Extract the (x, y) coordinate from the center of the cell holding the provided text.  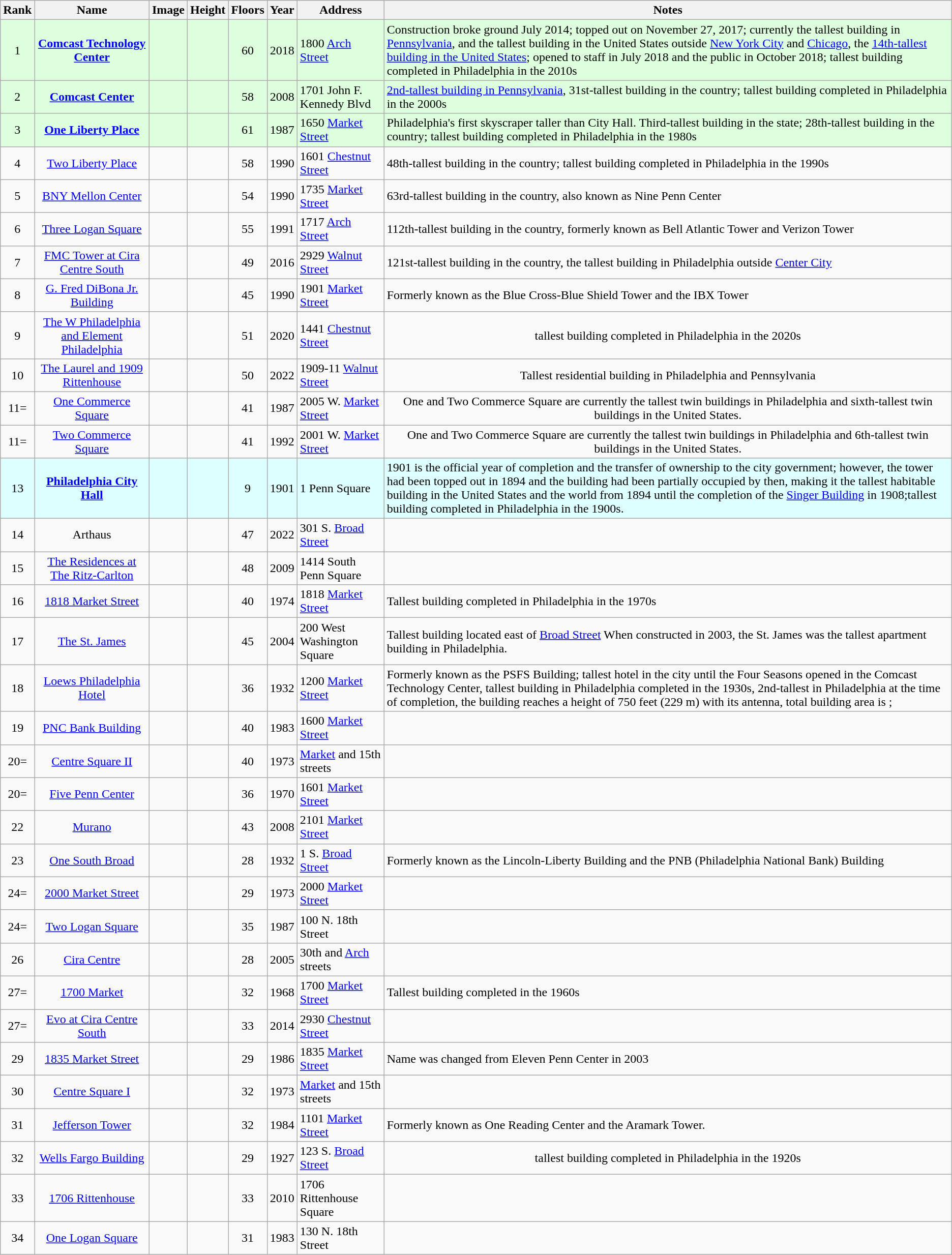
4 (17, 163)
1 (17, 50)
Two Commerce Square (92, 441)
112th-tallest building in the country, formerly known as Bell Atlantic Tower and Verizon Tower (668, 229)
6 (17, 229)
Comcast Center (92, 97)
One Liberty Place (92, 130)
13 (17, 488)
23 (17, 860)
1800 Arch Street (341, 50)
1 Penn Square (341, 488)
301 S. Broad Street (341, 535)
1986 (282, 1059)
1706 Rittenhouse (92, 1198)
Murano (92, 827)
2009 (282, 569)
1700 Market Street (341, 993)
1441 Chestnut Street (341, 335)
2930 Chestnut Street (341, 1025)
2016 (282, 262)
Tallest building completed in Philadelphia in the 1970s (668, 601)
63rd-tallest building in the country, also known as Nine Penn Center (668, 196)
1984 (282, 1125)
Formerly known as One Reading Center and the Aramark Tower. (668, 1125)
Height (207, 10)
15 (17, 569)
2014 (282, 1025)
48th-tallest building in the country; tallest building completed in Philadelphia in the 1990s (668, 163)
50 (248, 375)
Centre Square II (92, 761)
1650 Market Street (341, 130)
Tallest building located east of Broad Street When constructed in 2003, the St. James was the tallest apartment building in Philadelphia. (668, 641)
Philadelphia City Hall (92, 488)
60 (248, 50)
2020 (282, 335)
43 (248, 827)
tallest building completed in Philadelphia in the 2020s (668, 335)
123 S. Broad Street (341, 1158)
1601 Chestnut Street (341, 163)
7 (17, 262)
14 (17, 535)
51 (248, 335)
35 (248, 927)
Rank (17, 10)
The Residences at The Ritz-Carlton (92, 569)
Loews Philadelphia Hotel (92, 688)
2004 (282, 641)
1991 (282, 229)
2 (17, 97)
Comcast Technology Center (92, 50)
One and Two Commerce Square are currently the tallest twin buildings in Philadelphia and 6th-tallest twin buildings in the United States. (668, 441)
1601 Market Street (341, 794)
Name was changed from Eleven Penn Center in 2003 (668, 1059)
1992 (282, 441)
2929 Walnut Street (341, 262)
1717 Arch Street (341, 229)
30 (17, 1092)
1700 Market (92, 993)
22 (17, 827)
One South Broad (92, 860)
Arthaus (92, 535)
Year (282, 10)
19 (17, 728)
8 (17, 295)
121st-tallest building in the country, the tallest building in Philadelphia outside Center City (668, 262)
26 (17, 959)
34 (17, 1238)
1927 (282, 1158)
2001 W. Market Street (341, 441)
One Logan Square (92, 1238)
Evo at Cira Centre South (92, 1025)
Jefferson Tower (92, 1125)
100 N. 18th Street (341, 927)
48 (248, 569)
1600 Market Street (341, 728)
The Laurel and 1909 Rittenhouse (92, 375)
47 (248, 535)
55 (248, 229)
18 (17, 688)
tallest building completed in Philadelphia in the 1920s (668, 1158)
Tallest building completed in the 1960s (668, 993)
1970 (282, 794)
Cira Centre (92, 959)
1901 (282, 488)
2nd-tallest building in Pennsylvania, 31st-tallest building in the country; tallest building completed in Philadelphia in the 2000s (668, 97)
Address (341, 10)
1901 Market Street (341, 295)
2005 (282, 959)
Three Logan Square (92, 229)
Wells Fargo Building (92, 1158)
One Commerce Square (92, 408)
1 S. Broad Street (341, 860)
1101 Market Street (341, 1125)
BNY Mellon Center (92, 196)
PNC Bank Building (92, 728)
1968 (282, 993)
1706 Rittenhouse Square (341, 1198)
Notes (668, 10)
49 (248, 262)
Floors (248, 10)
1200 Market Street (341, 688)
3 (17, 130)
1701 John F. Kennedy Blvd (341, 97)
54 (248, 196)
2010 (282, 1198)
Tallest residential building in Philadelphia and Pennsylvania (668, 375)
1414 South Penn Square (341, 569)
5 (17, 196)
Centre Square I (92, 1092)
61 (248, 130)
Formerly known as the Blue Cross-Blue Shield Tower and the IBX Tower (668, 295)
2005 W. Market Street (341, 408)
The W Philadelphia and Element Philadelphia (92, 335)
2018 (282, 50)
130 N. 18th Street (341, 1238)
2101 Market Street (341, 827)
1974 (282, 601)
G. Fred DiBona Jr. Building (92, 295)
17 (17, 641)
200 West Washington Square (341, 641)
1909-11 Walnut Street (341, 375)
Formerly known as the Lincoln-Liberty Building and the PNB (Philadelphia National Bank) Building (668, 860)
16 (17, 601)
The St. James (92, 641)
One and Two Commerce Square are currently the tallest twin buildings in Philadelphia and sixth-tallest twin buildings in the United States. (668, 408)
1735 Market Street (341, 196)
30th and Arch streets (341, 959)
Two Liberty Place (92, 163)
10 (17, 375)
Two Logan Square (92, 927)
Image (168, 10)
Name (92, 10)
FMC Tower at Cira Centre South (92, 262)
Five Penn Center (92, 794)
